Provide the [x, y] coordinate of the cell's center where the given text is located.  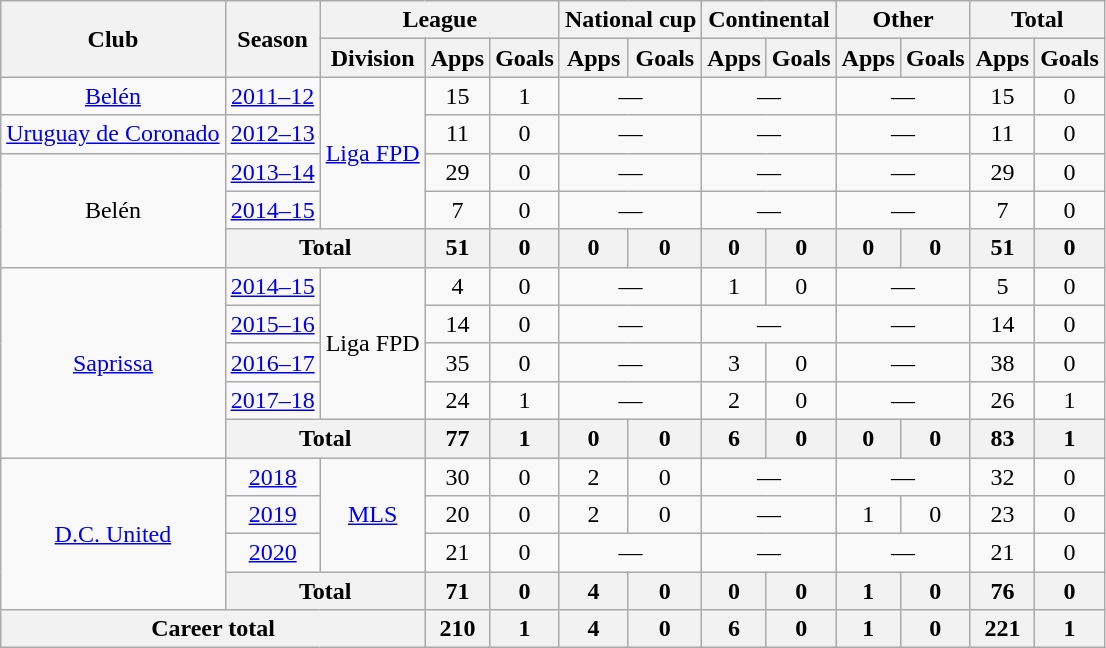
77 [457, 438]
2020 [272, 553]
23 [1002, 515]
Division [372, 58]
MLS [372, 515]
Career total [213, 629]
83 [1002, 438]
National cup [630, 20]
76 [1002, 591]
71 [457, 591]
Other [903, 20]
30 [457, 477]
2013–14 [272, 172]
2015–16 [272, 324]
2019 [272, 515]
3 [734, 362]
221 [1002, 629]
Club [113, 39]
2017–18 [272, 400]
Season [272, 39]
35 [457, 362]
2018 [272, 477]
League [440, 20]
38 [1002, 362]
D.C. United [113, 534]
210 [457, 629]
5 [1002, 286]
Saprissa [113, 362]
24 [457, 400]
Uruguay de Coronado [113, 134]
26 [1002, 400]
32 [1002, 477]
2011–12 [272, 96]
20 [457, 515]
2016–17 [272, 362]
2012–13 [272, 134]
Continental [769, 20]
